Determine the [x, y] coordinate at the center of the cell enclosing the given text.  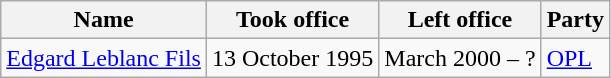
Took office [292, 20]
Edgard Leblanc Fils [104, 58]
Name [104, 20]
Left office [460, 20]
Party [575, 20]
OPL [575, 58]
13 October 1995 [292, 58]
March 2000 – ? [460, 58]
